Return the [x, y] coordinate for the center point of the cell that contains the specified text.  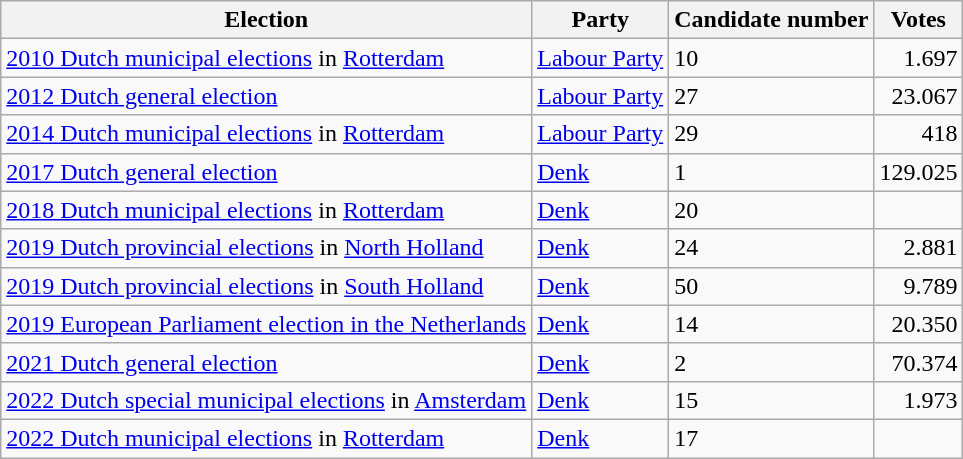
2019 Dutch provincial elections in North Holland [266, 248]
23.067 [918, 96]
1 [772, 172]
129.025 [918, 172]
Election [266, 20]
1.697 [918, 58]
1.973 [918, 400]
2019 Dutch provincial elections in South Holland [266, 286]
2 [772, 362]
20.350 [918, 324]
Votes [918, 20]
15 [772, 400]
29 [772, 134]
20 [772, 210]
2018 Dutch municipal elections in Rotterdam [266, 210]
Candidate number [772, 20]
27 [772, 96]
2017 Dutch general election [266, 172]
2021 Dutch general election [266, 362]
9.789 [918, 286]
Party [600, 20]
2012 Dutch general election [266, 96]
24 [772, 248]
70.374 [918, 362]
10 [772, 58]
14 [772, 324]
2022 Dutch special municipal elections in Amsterdam [266, 400]
2.881 [918, 248]
2022 Dutch municipal elections in Rotterdam [266, 438]
418 [918, 134]
2014 Dutch municipal elections in Rotterdam [266, 134]
2019 European Parliament election in the Netherlands [266, 324]
2010 Dutch municipal elections in Rotterdam [266, 58]
50 [772, 286]
17 [772, 438]
